Output the (X, Y) coordinate of the center of the cell containing the given text.  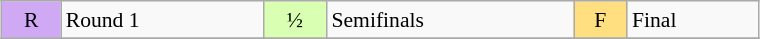
Final (693, 20)
F (600, 20)
R (32, 20)
½ (294, 20)
Semifinals (450, 20)
Round 1 (162, 20)
